Find where the given text appears and provide that cell's center as [x, y] coordinate. 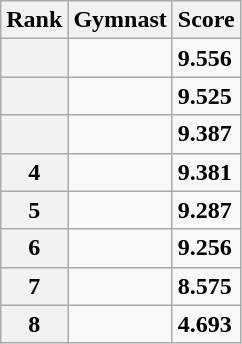
9.387 [206, 134]
7 [34, 286]
Gymnast [120, 20]
8.575 [206, 286]
9.525 [206, 96]
9.287 [206, 210]
9.381 [206, 172]
Score [206, 20]
4 [34, 172]
9.256 [206, 248]
8 [34, 324]
4.693 [206, 324]
Rank [34, 20]
5 [34, 210]
6 [34, 248]
9.556 [206, 58]
